For the text-containing cell, return its midpoint in [x, y] coordinate format. 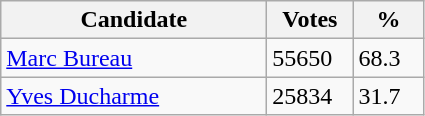
% [388, 20]
Votes [310, 20]
31.7 [388, 96]
Candidate [134, 20]
Yves Ducharme [134, 96]
68.3 [388, 58]
55650 [310, 58]
25834 [310, 96]
Marc Bureau [134, 58]
